From the cell containing the given text, extract its center point as (X, Y) coordinate. 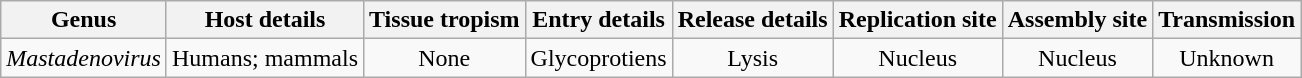
Replication site (918, 20)
Release details (752, 20)
Entry details (598, 20)
Host details (264, 20)
Tissue tropism (445, 20)
Assembly site (1077, 20)
Genus (84, 20)
Humans; mammals (264, 58)
Glycoprotiens (598, 58)
Lysis (752, 58)
None (445, 58)
Mastadenovirus (84, 58)
Transmission (1227, 20)
Unknown (1227, 58)
